Pinpoint the cell where the given text exists, returning its (x, y) midpoint coordinate. 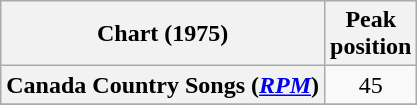
Peak position (371, 34)
Chart (1975) (163, 34)
45 (371, 85)
Canada Country Songs (RPM) (163, 85)
